Scan for the cell matching the given text and deliver its [X, Y] coordinate at center. 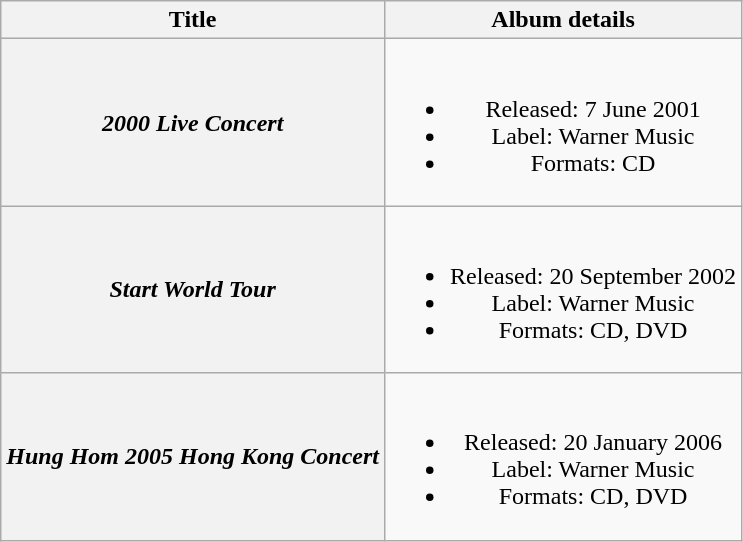
Released: 7 June 2001Label: Warner MusicFormats: CD [564, 122]
Released: 20 January 2006Label: Warner MusicFormats: CD, DVD [564, 456]
Hung Hom 2005 Hong Kong Concert [193, 456]
2000 Live Concert [193, 122]
Start World Tour [193, 290]
Title [193, 20]
Released: 20 September 2002Label: Warner MusicFormats: CD, DVD [564, 290]
Album details [564, 20]
